Pinpoint the cell where the given text exists, returning its [x, y] midpoint coordinate. 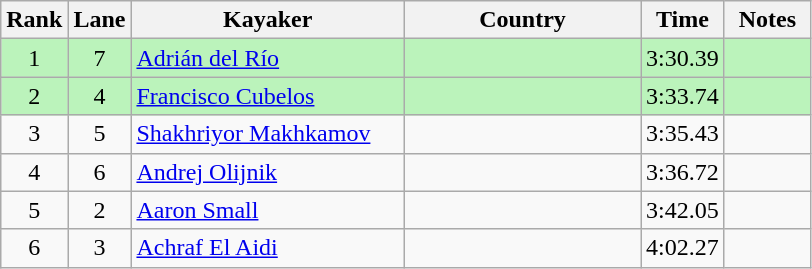
Achraf El Aidi [268, 248]
Rank [34, 20]
Lane [100, 20]
Adrián del Río [268, 58]
Kayaker [268, 20]
Andrej Olijnik [268, 172]
4:02.27 [683, 248]
Aaron Small [268, 210]
Francisco Cubelos [268, 96]
1 [34, 58]
Notes [767, 20]
Shakhriyor Makhkamov [268, 134]
7 [100, 58]
Time [683, 20]
3:36.72 [683, 172]
3:35.43 [683, 134]
3:42.05 [683, 210]
3:30.39 [683, 58]
3:33.74 [683, 96]
Country [522, 20]
